Search for the cell housing the specified text and yield its (X, Y) center coordinate. 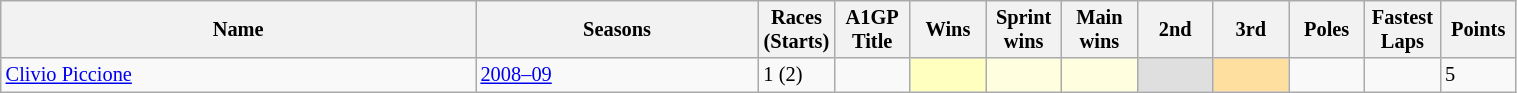
Poles (1327, 29)
2008–09 (618, 75)
Wins (948, 29)
Clivio Piccione (238, 75)
1 (2) (797, 75)
3rd (1251, 29)
FastestLaps (1403, 29)
5 (1478, 75)
Races(Starts) (797, 29)
Name (238, 29)
A1GP Title (872, 29)
Sprintwins (1024, 29)
Mainwins (1100, 29)
Points (1478, 29)
2nd (1175, 29)
Seasons (618, 29)
